Search for the cell housing the specified text and yield its (X, Y) center coordinate. 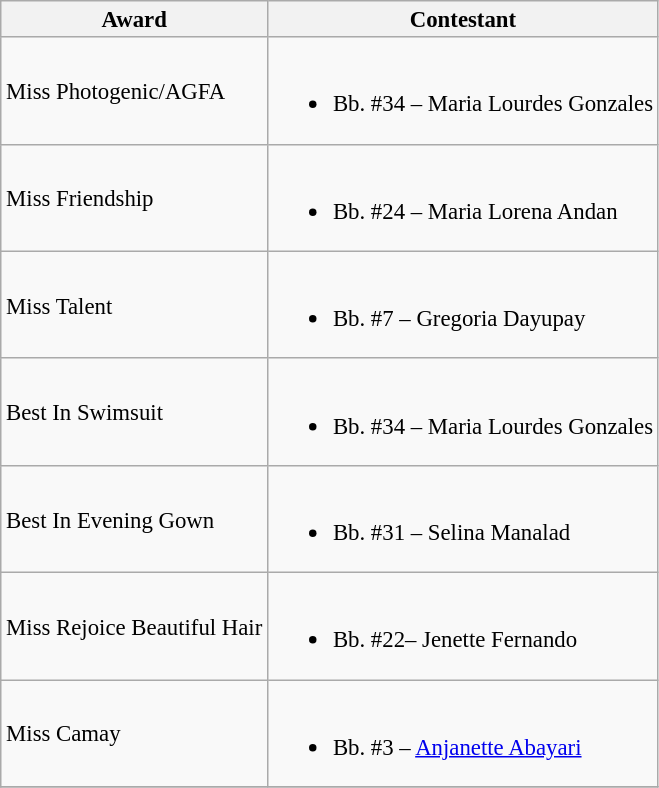
Miss Rejoice Beautiful Hair (134, 626)
Bb. #7 – Gregoria Dayupay (464, 304)
Bb. #3 – Anjanette Abayari (464, 734)
Miss Photogenic/AGFA (134, 90)
Miss Friendship (134, 198)
Contestant (464, 19)
Bb. #31 – Selina Manalad (464, 520)
Best In Swimsuit (134, 412)
Best In Evening Gown (134, 520)
Miss Talent (134, 304)
Bb. #22– Jenette Fernando (464, 626)
Award (134, 19)
Bb. #24 – Maria Lorena Andan (464, 198)
Miss Camay (134, 734)
